Scan for the cell matching the given text and deliver its (x, y) coordinate at center. 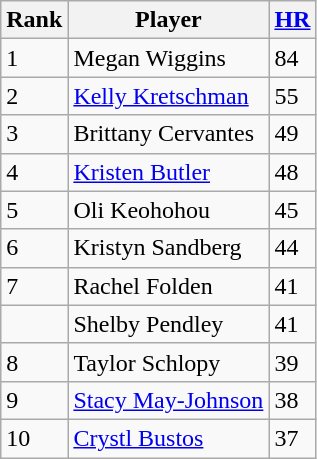
44 (292, 248)
84 (292, 58)
8 (34, 362)
3 (34, 134)
Shelby Pendley (168, 324)
49 (292, 134)
Megan Wiggins (168, 58)
39 (292, 362)
Crystl Bustos (168, 438)
7 (34, 286)
1 (34, 58)
Player (168, 20)
Taylor Schlopy (168, 362)
HR (292, 20)
6 (34, 248)
37 (292, 438)
48 (292, 172)
38 (292, 400)
Brittany Cervantes (168, 134)
Kristyn Sandberg (168, 248)
Oli Keohohou (168, 210)
55 (292, 96)
Rank (34, 20)
10 (34, 438)
Kristen Butler (168, 172)
2 (34, 96)
4 (34, 172)
Kelly Kretschman (168, 96)
9 (34, 400)
45 (292, 210)
5 (34, 210)
Rachel Folden (168, 286)
Stacy May-Johnson (168, 400)
